Provide the (X, Y) coordinate of the cell's center where the given text is located.  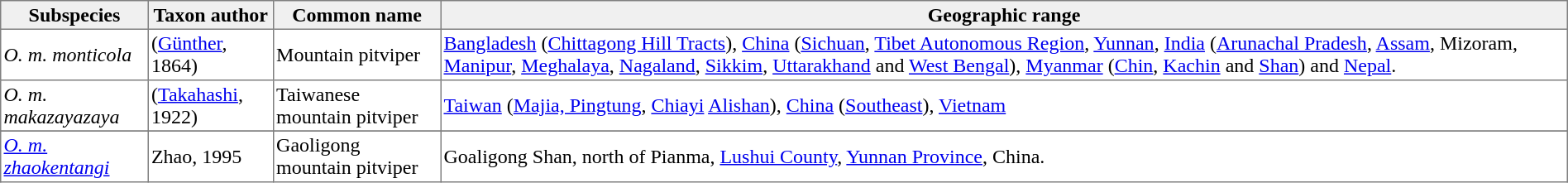
Geographic range (1004, 15)
(Günther, 1864) (210, 55)
O. m. zhaokentangi (74, 157)
O. m. makazayazaya (74, 106)
Mountain pitviper (356, 55)
Taiwanese mountain pitviper (356, 106)
Subspecies (74, 15)
O. m. monticola (74, 55)
Taiwan (Majia, Pingtung, Chiayi Alishan), China (Southeast), Vietnam (1004, 106)
Common name (356, 15)
(Takahashi, 1922) (210, 106)
Goaligong Shan, north of Pianma, Lushui County, Yunnan Province, China. (1004, 157)
Zhao, 1995 (210, 157)
Taxon author (210, 15)
Gaoligong mountain pitviper (356, 157)
